Output the [X, Y] coordinate of the center of the cell containing the given text.  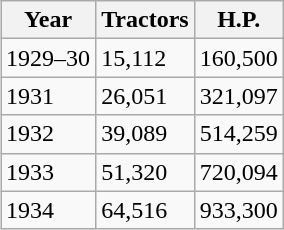
1934 [48, 210]
1931 [48, 96]
720,094 [238, 172]
Year [48, 20]
64,516 [146, 210]
321,097 [238, 96]
1929–30 [48, 58]
1933 [48, 172]
1932 [48, 134]
39,089 [146, 134]
51,320 [146, 172]
514,259 [238, 134]
26,051 [146, 96]
15,112 [146, 58]
Tractors [146, 20]
933,300 [238, 210]
H.P. [238, 20]
160,500 [238, 58]
